Identify which cell holds the provided text, then report its [X, Y] central coordinate. 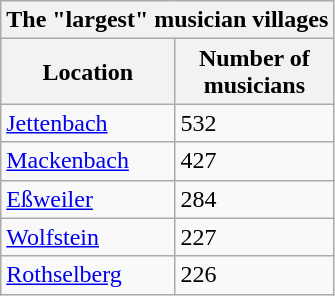
The "largest" musician villages [168, 20]
Mackenbach [88, 161]
284 [254, 199]
Number ofmusicians [254, 72]
226 [254, 275]
Eßweiler [88, 199]
Rothselberg [88, 275]
Wolfstein [88, 237]
Location [88, 72]
227 [254, 237]
532 [254, 123]
427 [254, 161]
Jettenbach [88, 123]
